Return (X, Y) of the center of cell containing provided text 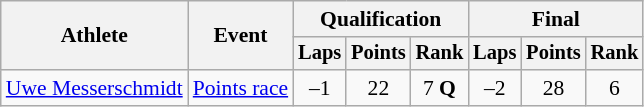
Uwe Messerschmidt (94, 88)
6 (615, 88)
–2 (494, 88)
Points race (240, 88)
–1 (320, 88)
28 (553, 88)
Event (240, 36)
7 Q (440, 88)
Qualification (380, 19)
Final (556, 19)
22 (378, 88)
Athlete (94, 36)
